Locate the cell with the specified text and output its (X, Y) center coordinate. 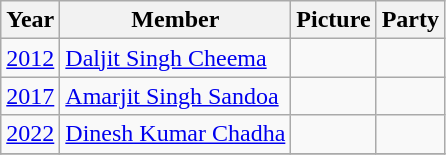
Member (176, 20)
Daljit Singh Cheema (176, 58)
Year (30, 20)
2017 (30, 96)
Party (410, 20)
2012 (30, 58)
2022 (30, 134)
Dinesh Kumar Chadha (176, 134)
Amarjit Singh Sandoa (176, 96)
Picture (334, 20)
